Identify which cell holds the provided text, then report its (x, y) central coordinate. 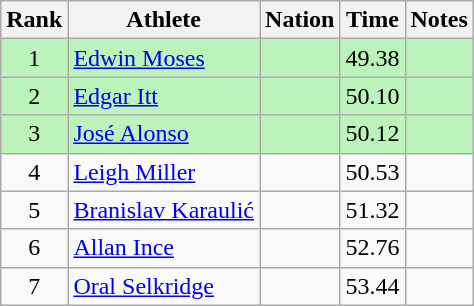
Time (372, 20)
Nation (300, 20)
Edwin Moses (164, 58)
Allan Ince (164, 248)
José Alonso (164, 134)
Branislav Karaulić (164, 210)
50.53 (372, 172)
49.38 (372, 58)
Leigh Miller (164, 172)
3 (34, 134)
1 (34, 58)
50.10 (372, 96)
Oral Selkridge (164, 286)
2 (34, 96)
53.44 (372, 286)
Rank (34, 20)
Edgar Itt (164, 96)
Notes (439, 20)
6 (34, 248)
52.76 (372, 248)
4 (34, 172)
50.12 (372, 134)
7 (34, 286)
5 (34, 210)
51.32 (372, 210)
Athlete (164, 20)
